Extract the [X, Y] coordinate from the center of the cell holding the provided text.  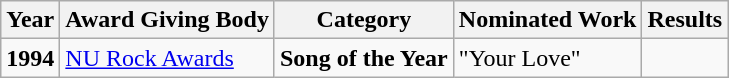
"Your Love" [548, 58]
NU Rock Awards [168, 58]
Category [364, 20]
1994 [30, 58]
Award Giving Body [168, 20]
Song of the Year [364, 58]
Results [685, 20]
Year [30, 20]
Nominated Work [548, 20]
